Detect which cell encompasses the target text, then output its [x, y] center coordinate. 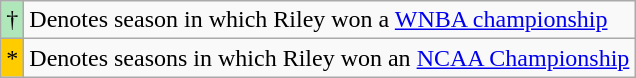
† [12, 20]
* [12, 58]
Denotes season in which Riley won a WNBA championship [330, 20]
Denotes seasons in which Riley won an NCAA Championship [330, 58]
